For the text-containing cell, return its midpoint in [x, y] coordinate format. 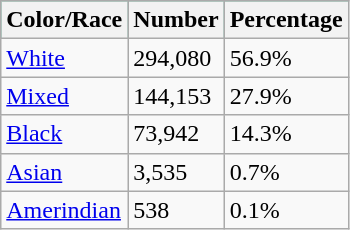
Asian [64, 172]
Percentage [286, 20]
Mixed [64, 96]
Black [64, 134]
Amerindian [64, 210]
14.3% [286, 134]
0.1% [286, 210]
Number [176, 20]
White [64, 58]
294,080 [176, 58]
Color/Race [64, 20]
27.9% [286, 96]
56.9% [286, 58]
3,535 [176, 172]
538 [176, 210]
144,153 [176, 96]
73,942 [176, 134]
0.7% [286, 172]
